Output the [x, y] coordinate of the center of the cell containing the given text.  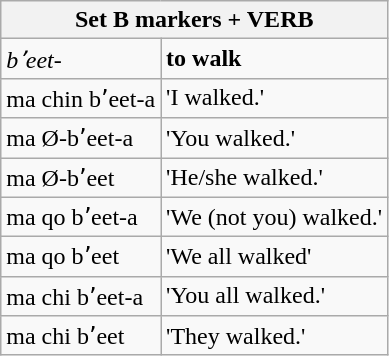
ma Ø-bʼeet [81, 178]
'We (not you) walked.' [274, 217]
ma chi bʼeet [81, 336]
bʼeet- [81, 59]
ma Ø-bʼeet-a [81, 138]
to walk [274, 59]
ma chi bʼeet-a [81, 296]
'You walked.' [274, 138]
'I walked.' [274, 98]
'You all walked.' [274, 296]
ma qo bʼeet-a [81, 217]
Set B markers + VERB [194, 20]
ma qo bʼeet [81, 257]
'We all walked' [274, 257]
'They walked.' [274, 336]
ma chin bʼeet-a [81, 98]
'He/she walked.' [274, 178]
